Identify which cell holds the provided text, then report its (x, y) central coordinate. 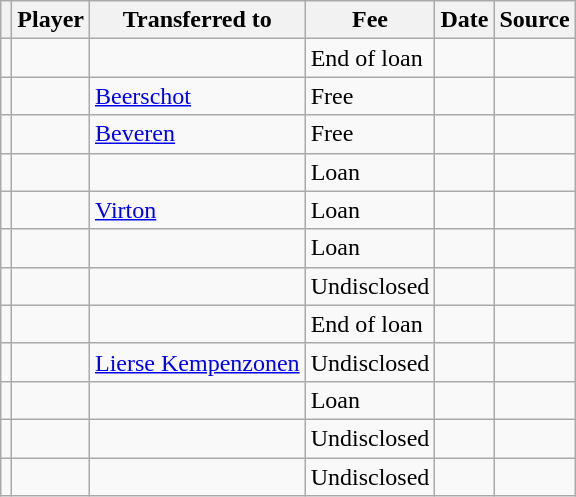
Lierse Kempenzonen (198, 362)
Transferred to (198, 20)
Source (534, 20)
Beveren (198, 134)
Virton (198, 210)
Beerschot (198, 96)
Date (464, 20)
Fee (370, 20)
Player (51, 20)
